Return the (x, y) coordinate for the center point of the cell that contains the specified text.  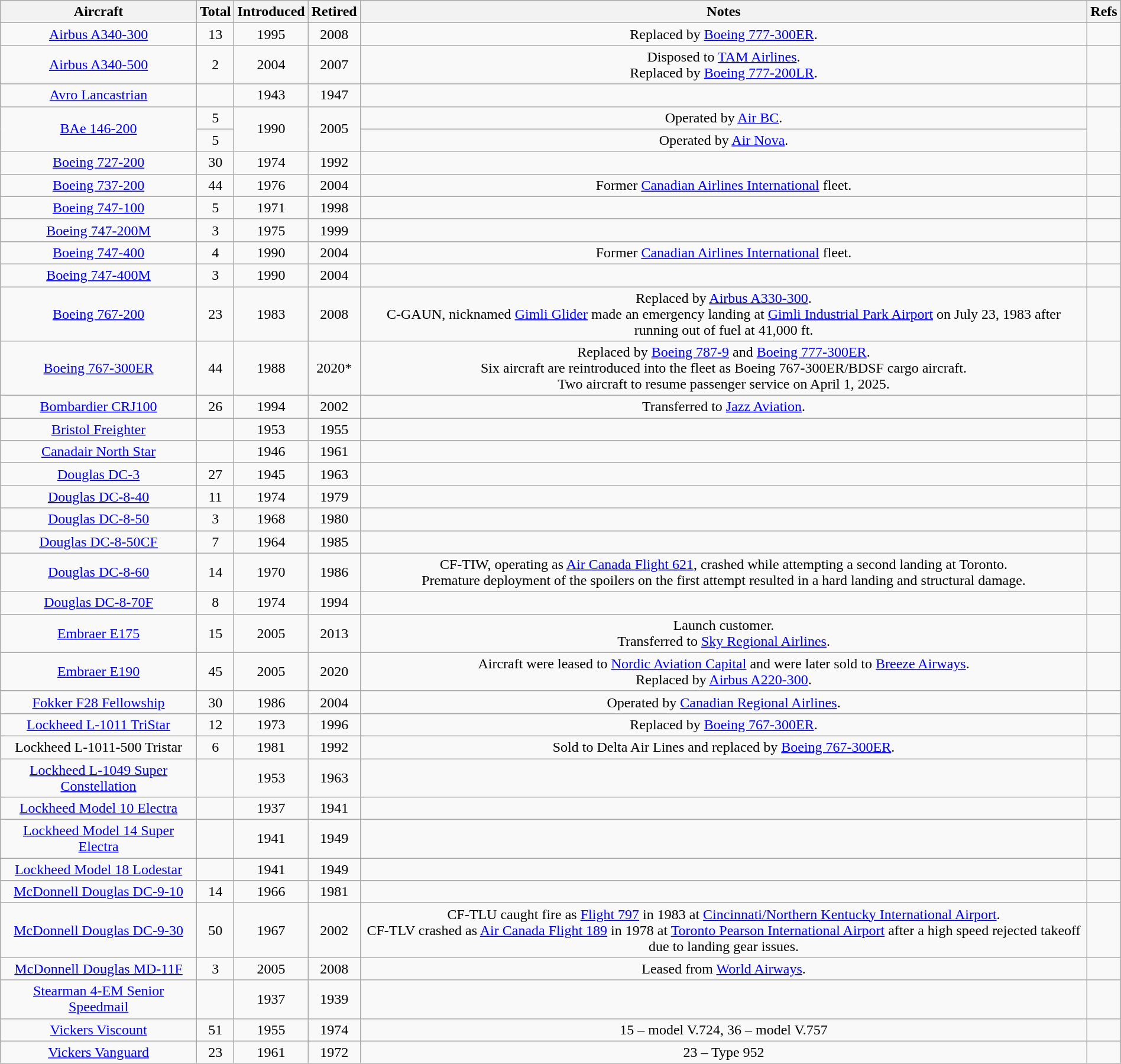
51 (215, 1030)
Douglas DC-8-50 (99, 519)
1998 (334, 208)
13 (215, 34)
Leased from World Airways. (724, 969)
2020* (334, 368)
Retired (334, 12)
1980 (334, 519)
Douglas DC-3 (99, 474)
Aircraft were leased to Nordic Aviation Capital and were later sold to Breeze Airways.Replaced by Airbus A220-300. (724, 672)
6 (215, 747)
Lockheed Model 14 Super Electra (99, 839)
Fokker F28 Fellowship (99, 702)
15 – model V.724, 36 – model V.757 (724, 1030)
Lockheed L-1011-500 Tristar (99, 747)
1988 (271, 368)
1970 (271, 573)
45 (215, 672)
12 (215, 725)
1966 (271, 892)
50 (215, 930)
Embraer E175 (99, 633)
2007 (334, 65)
1979 (334, 497)
Lockheed Model 18 Lodestar (99, 869)
Vickers Viscount (99, 1030)
Operated by Air BC. (724, 118)
1947 (334, 95)
BAe 146-200 (99, 129)
Douglas DC-8-70F (99, 603)
Boeing 747-400 (99, 253)
1983 (271, 313)
1995 (271, 34)
Canadair North Star (99, 452)
Replaced by Boeing 777-300ER. (724, 34)
Bombardier CRJ100 (99, 407)
2013 (334, 633)
Lockheed Model 10 Electra (99, 808)
Lockheed L-1011 TriStar (99, 725)
Airbus A340-500 (99, 65)
McDonnell Douglas DC-9-10 (99, 892)
1939 (334, 1000)
1964 (271, 542)
11 (215, 497)
Launch customer.Transferred to Sky Regional Airlines. (724, 633)
2020 (334, 672)
1967 (271, 930)
Avro Lancastrian (99, 95)
1999 (334, 230)
7 (215, 542)
Boeing 747-100 (99, 208)
Douglas DC-8-50CF (99, 542)
Boeing 747-200M (99, 230)
1946 (271, 452)
1976 (271, 185)
Boeing 747-400M (99, 275)
Introduced (271, 12)
8 (215, 603)
Boeing 727-200 (99, 163)
Embraer E190 (99, 672)
Refs (1104, 12)
Total (215, 12)
Aircraft (99, 12)
Douglas DC-8-40 (99, 497)
Vickers Vanguard (99, 1052)
Boeing 737-200 (99, 185)
27 (215, 474)
Bristol Freighter (99, 429)
Boeing 767-300ER (99, 368)
Replaced by Boeing 767-300ER. (724, 725)
Douglas DC-8-60 (99, 573)
1996 (334, 725)
1985 (334, 542)
Transferred to Jazz Aviation. (724, 407)
1968 (271, 519)
1943 (271, 95)
26 (215, 407)
Airbus A340-300 (99, 34)
Disposed to TAM Airlines.Replaced by Boeing 777-200LR. (724, 65)
McDonnell Douglas DC-9-30 (99, 930)
23 – Type 952 (724, 1052)
1973 (271, 725)
Operated by Canadian Regional Airlines. (724, 702)
Boeing 767-200 (99, 313)
Sold to Delta Air Lines and replaced by Boeing 767-300ER. (724, 747)
4 (215, 253)
1972 (334, 1052)
Operated by Air Nova. (724, 140)
1971 (271, 208)
Lockheed L-1049 Super Constellation (99, 777)
1945 (271, 474)
McDonnell Douglas MD-11F (99, 969)
1975 (271, 230)
15 (215, 633)
Stearman 4-EM Senior Speedmail (99, 1000)
Notes (724, 12)
2 (215, 65)
